Capture the cell that displays the provided text and extract its (X, Y) central coordinate. 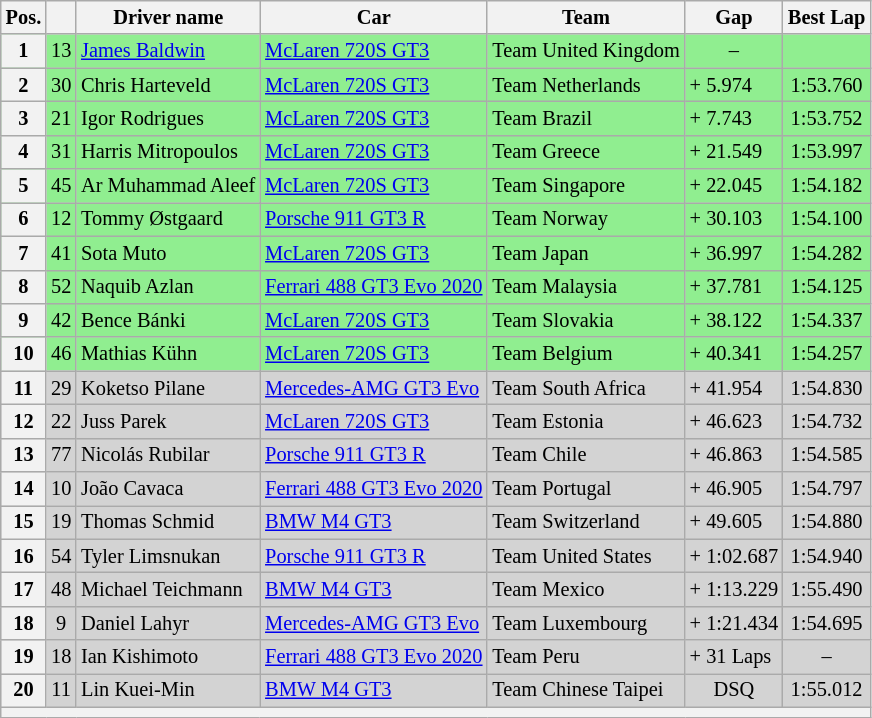
Pos. (24, 17)
Team Greece (586, 152)
6 (24, 219)
DSQ (734, 690)
+ 22.045 (734, 186)
Thomas Schmid (168, 522)
Koketso Pilane (168, 388)
1:54.732 (826, 421)
29 (61, 388)
1:54.830 (826, 388)
+ 7.743 (734, 118)
Team Chile (586, 455)
João Cavaca (168, 489)
+ 38.122 (734, 320)
1:53.752 (826, 118)
Lin Kuei-Min (168, 690)
1:54.940 (826, 556)
Team Mexico (586, 589)
Daniel Lahyr (168, 623)
Team Slovakia (586, 320)
+ 5.974 (734, 85)
42 (61, 320)
1:54.257 (826, 354)
Team (586, 17)
Team United Kingdom (586, 51)
54 (61, 556)
5 (24, 186)
1:54.100 (826, 219)
+ 37.781 (734, 287)
Ar Muhammad Aleef (168, 186)
+ 30.103 (734, 219)
52 (61, 287)
Team Portugal (586, 489)
Chris Harteveld (168, 85)
Car (374, 17)
Harris Mitropoulos (168, 152)
1:53.997 (826, 152)
Team Peru (586, 657)
1:55.490 (826, 589)
7 (24, 253)
Naquib Azlan (168, 287)
4 (24, 152)
+ 46.863 (734, 455)
+ 1:13.229 (734, 589)
Michael Teichmann (168, 589)
Driver name (168, 17)
+ 21.549 (734, 152)
+ 46.623 (734, 421)
+ 1:02.687 (734, 556)
2 (24, 85)
48 (61, 589)
1 (24, 51)
41 (61, 253)
1:54.337 (826, 320)
+ 41.954 (734, 388)
+ 31 Laps (734, 657)
Team Luxembourg (586, 623)
14 (24, 489)
Mathias Kühn (168, 354)
Sota Muto (168, 253)
30 (61, 85)
+ 36.997 (734, 253)
James Baldwin (168, 51)
1:54.880 (826, 522)
+ 46.905 (734, 489)
+ 40.341 (734, 354)
Bence Bánki (168, 320)
Gap (734, 17)
Team Malaysia (586, 287)
3 (24, 118)
1:53.760 (826, 85)
1:54.125 (826, 287)
1:54.695 (826, 623)
Tommy Østgaard (168, 219)
1:54.585 (826, 455)
Team Brazil (586, 118)
20 (24, 690)
Team Estonia (586, 421)
16 (24, 556)
Team Belgium (586, 354)
Igor Rodrigues (168, 118)
Juss Parek (168, 421)
22 (61, 421)
Team Singapore (586, 186)
+ 1:21.434 (734, 623)
1:54.797 (826, 489)
Ian Kishimoto (168, 657)
Team United States (586, 556)
+ 49.605 (734, 522)
Team Chinese Taipei (586, 690)
1:55.012 (826, 690)
Team Japan (586, 253)
1:54.182 (826, 186)
8 (24, 287)
1:54.282 (826, 253)
45 (61, 186)
77 (61, 455)
Best Lap (826, 17)
Team South Africa (586, 388)
31 (61, 152)
46 (61, 354)
15 (24, 522)
21 (61, 118)
Team Netherlands (586, 85)
Tyler Limsnukan (168, 556)
17 (24, 589)
Team Switzerland (586, 522)
Nicolás Rubilar (168, 455)
Team Norway (586, 219)
